Provide the [X, Y] coordinate of the cell's center where the given text is located.  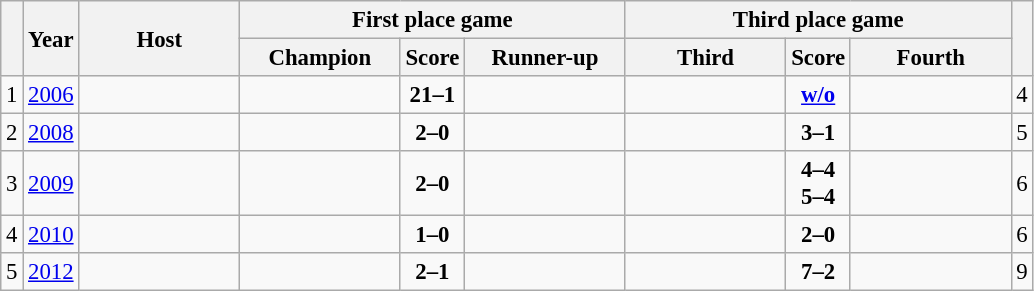
3 [12, 184]
2009 [51, 184]
Host [160, 38]
Year [51, 38]
Third place game [818, 20]
w/o [818, 95]
4–45–4 [818, 184]
Runner-up [546, 58]
1 [12, 95]
5 [1022, 133]
3–1 [818, 133]
2008 [51, 133]
First place game [432, 20]
21–1 [432, 95]
1–0 [432, 235]
2010 [51, 235]
Third [706, 58]
Fourth [930, 58]
Champion [320, 58]
2006 [51, 95]
2 [12, 133]
